For the text-containing cell, return its midpoint in (x, y) coordinate format. 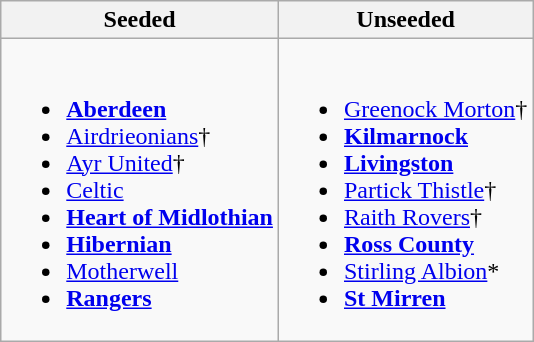
Greenock Morton†KilmarnockLivingstonPartick Thistle†Raith Rovers†Ross CountyStirling Albion*St Mirren (405, 190)
Seeded (140, 20)
Unseeded (405, 20)
AberdeenAirdrieonians†Ayr United†CelticHeart of MidlothianHibernianMotherwellRangers (140, 190)
